Locate the cell with the specified text and output its (x, y) center coordinate. 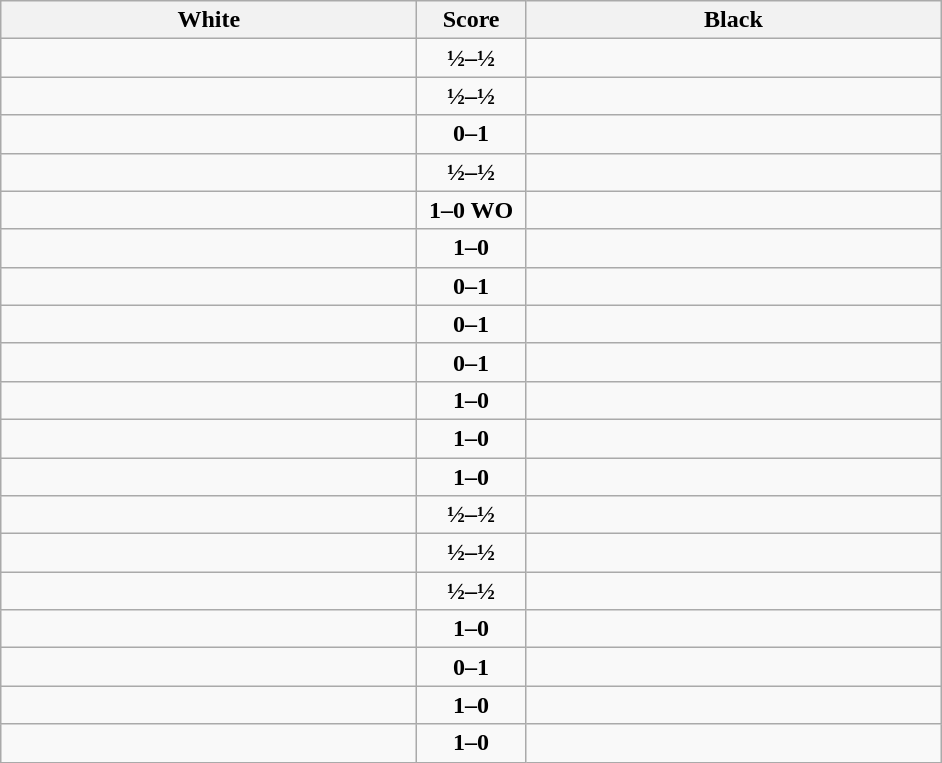
Black (733, 20)
1–0 WO (472, 210)
Score (472, 20)
White (209, 20)
